Return the [x, y] coordinate for the center point of the cell that contains the specified text.  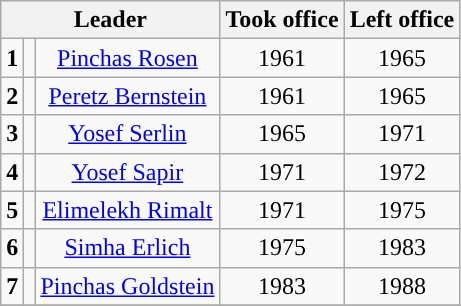
Elimelekh Rimalt [128, 210]
6 [12, 248]
Left office [402, 20]
2 [12, 96]
Simha Erlich [128, 248]
4 [12, 172]
3 [12, 134]
1972 [402, 172]
Peretz Bernstein [128, 96]
Pinchas Goldstein [128, 286]
5 [12, 210]
Pinchas Rosen [128, 58]
Yosef Serlin [128, 134]
Yosef Sapir [128, 172]
7 [12, 286]
1988 [402, 286]
Took office [282, 20]
Leader [110, 20]
1 [12, 58]
